Extract the (x, y) coordinate from the center of the cell holding the provided text.  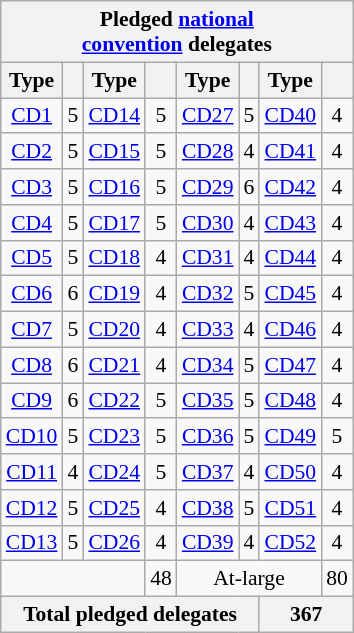
CD3 (32, 187)
CD34 (208, 365)
CD50 (290, 472)
Pledged nationalconvention delegates (177, 32)
80 (337, 579)
CD35 (208, 401)
At-large (249, 579)
CD40 (290, 116)
CD36 (208, 437)
CD39 (208, 543)
CD9 (32, 401)
Total pledged delegates (130, 615)
CD41 (290, 152)
CD46 (290, 330)
CD12 (32, 508)
CD15 (114, 152)
CD43 (290, 223)
CD21 (114, 365)
367 (306, 615)
CD37 (208, 472)
CD23 (114, 437)
CD47 (290, 365)
CD10 (32, 437)
CD31 (208, 258)
CD27 (208, 116)
CD19 (114, 294)
CD33 (208, 330)
CD2 (32, 152)
CD51 (290, 508)
CD26 (114, 543)
CD4 (32, 223)
CD11 (32, 472)
CD32 (208, 294)
CD13 (32, 543)
CD20 (114, 330)
CD30 (208, 223)
CD38 (208, 508)
CD6 (32, 294)
CD14 (114, 116)
CD17 (114, 223)
CD18 (114, 258)
CD48 (290, 401)
CD1 (32, 116)
CD52 (290, 543)
CD28 (208, 152)
CD42 (290, 187)
CD22 (114, 401)
48 (161, 579)
CD5 (32, 258)
CD25 (114, 508)
CD16 (114, 187)
CD45 (290, 294)
CD24 (114, 472)
CD49 (290, 437)
CD44 (290, 258)
CD8 (32, 365)
CD7 (32, 330)
CD29 (208, 187)
